Find where the given text appears and provide that cell's center as (X, Y) coordinate. 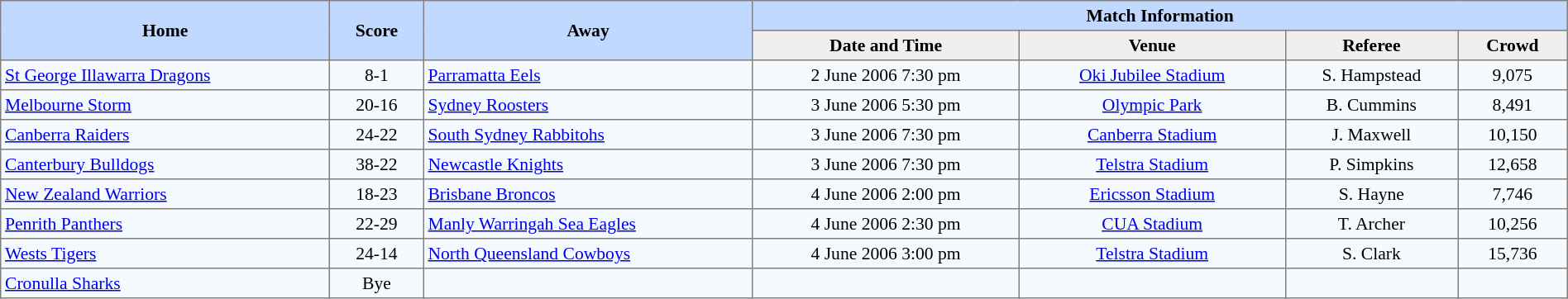
2 June 2006 7:30 pm (886, 75)
Match Information (1159, 16)
10,150 (1513, 135)
8,491 (1513, 105)
Melbourne Storm (165, 105)
S. Clark (1371, 254)
Newcastle Knights (588, 164)
Away (588, 31)
Canterbury Bulldogs (165, 164)
S. Hayne (1371, 194)
Cronulla Sharks (165, 283)
S. Hampstead (1371, 75)
Score (377, 31)
7,746 (1513, 194)
Crowd (1513, 45)
22-29 (377, 224)
Manly Warringah Sea Eagles (588, 224)
Home (165, 31)
24-14 (377, 254)
P. Simpkins (1371, 164)
20-16 (377, 105)
Brisbane Broncos (588, 194)
18-23 (377, 194)
Venue (1152, 45)
Olympic Park (1152, 105)
Sydney Roosters (588, 105)
B. Cummins (1371, 105)
4 June 2006 3:00 pm (886, 254)
15,736 (1513, 254)
North Queensland Cowboys (588, 254)
Canberra Raiders (165, 135)
3 June 2006 5:30 pm (886, 105)
Date and Time (886, 45)
4 June 2006 2:00 pm (886, 194)
4 June 2006 2:30 pm (886, 224)
12,658 (1513, 164)
J. Maxwell (1371, 135)
Penrith Panthers (165, 224)
Wests Tigers (165, 254)
CUA Stadium (1152, 224)
New Zealand Warriors (165, 194)
Ericsson Stadium (1152, 194)
T. Archer (1371, 224)
Parramatta Eels (588, 75)
24-22 (377, 135)
South Sydney Rabbitohs (588, 135)
10,256 (1513, 224)
8-1 (377, 75)
Referee (1371, 45)
St George Illawarra Dragons (165, 75)
Oki Jubilee Stadium (1152, 75)
Canberra Stadium (1152, 135)
Bye (377, 283)
9,075 (1513, 75)
38-22 (377, 164)
